Determine the [X, Y] coordinate at the center of the cell enclosing the given text.  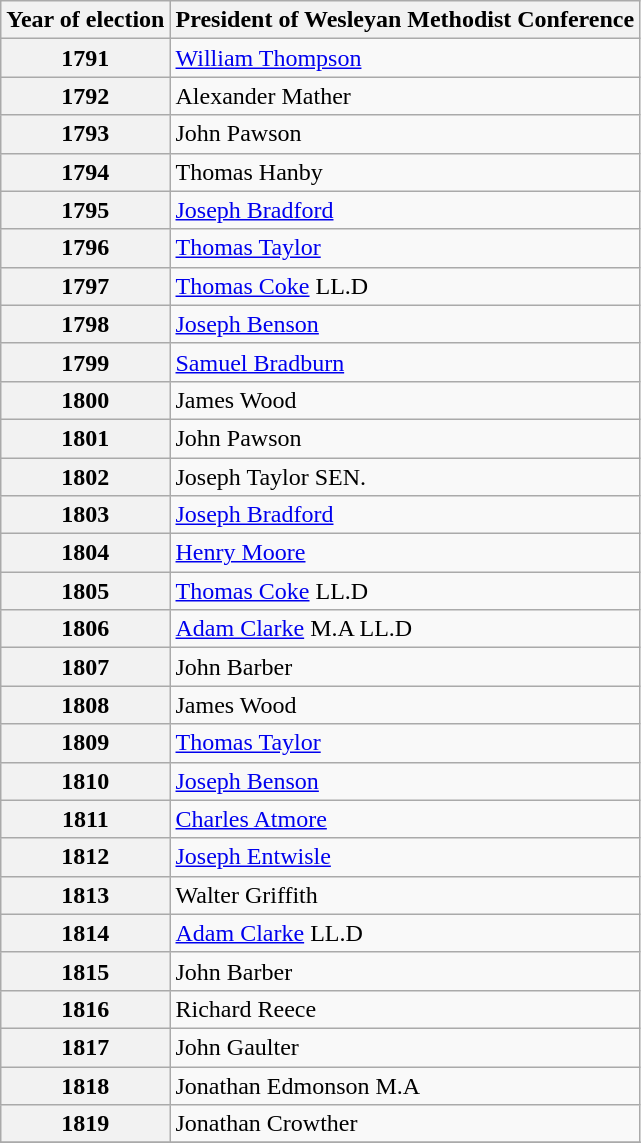
1810 [86, 781]
1798 [86, 324]
1812 [86, 857]
1802 [86, 477]
1801 [86, 438]
1816 [86, 1009]
President of Wesleyan Methodist Conference [405, 20]
1817 [86, 1047]
1800 [86, 400]
Year of election [86, 20]
Samuel Bradburn [405, 362]
Charles Atmore [405, 819]
1814 [86, 933]
Joseph Entwisle [405, 857]
1794 [86, 172]
1819 [86, 1124]
Thomas Hanby [405, 172]
1809 [86, 743]
John Gaulter [405, 1047]
Richard Reece [405, 1009]
1792 [86, 96]
1806 [86, 629]
1808 [86, 705]
Adam Clarke M.A LL.D [405, 629]
Jonathan Edmonson M.A [405, 1085]
1799 [86, 362]
1793 [86, 134]
1805 [86, 591]
1818 [86, 1085]
1813 [86, 895]
1815 [86, 971]
1807 [86, 667]
1791 [86, 58]
1797 [86, 286]
Joseph Taylor SEN. [405, 477]
Henry Moore [405, 553]
1795 [86, 210]
Jonathan Crowther [405, 1124]
1811 [86, 819]
Adam Clarke LL.D [405, 933]
Walter Griffith [405, 895]
1796 [86, 248]
1803 [86, 515]
Alexander Mather [405, 96]
1804 [86, 553]
William Thompson [405, 58]
